Output the [x, y] coordinate of the center of the cell containing the given text.  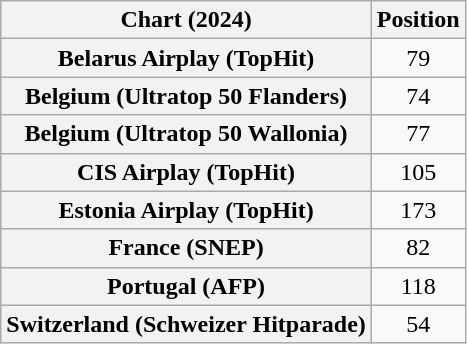
Chart (2024) [186, 20]
Belgium (Ultratop 50 Wallonia) [186, 134]
Switzerland (Schweizer Hitparade) [186, 324]
CIS Airplay (TopHit) [186, 172]
74 [418, 96]
Portugal (AFP) [186, 286]
France (SNEP) [186, 248]
Estonia Airplay (TopHit) [186, 210]
54 [418, 324]
Belgium (Ultratop 50 Flanders) [186, 96]
79 [418, 58]
105 [418, 172]
77 [418, 134]
173 [418, 210]
82 [418, 248]
118 [418, 286]
Position [418, 20]
Belarus Airplay (TopHit) [186, 58]
